Pinpoint the cell where the given text exists, returning its [X, Y] midpoint coordinate. 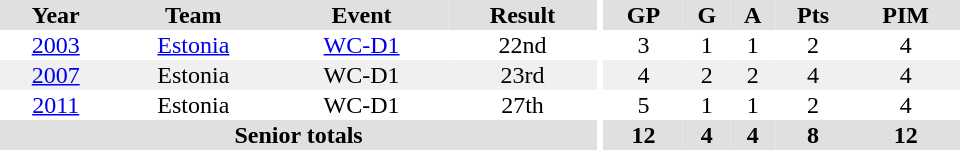
Year [56, 15]
PIM [906, 15]
2007 [56, 75]
Pts [813, 15]
23rd [522, 75]
2003 [56, 45]
8 [813, 135]
5 [644, 105]
G [706, 15]
3 [644, 45]
Result [522, 15]
22nd [522, 45]
Event [362, 15]
Team [193, 15]
Senior totals [298, 135]
GP [644, 15]
27th [522, 105]
2011 [56, 105]
A [752, 15]
